From the cell containing the given text, extract its center point as [x, y] coordinate. 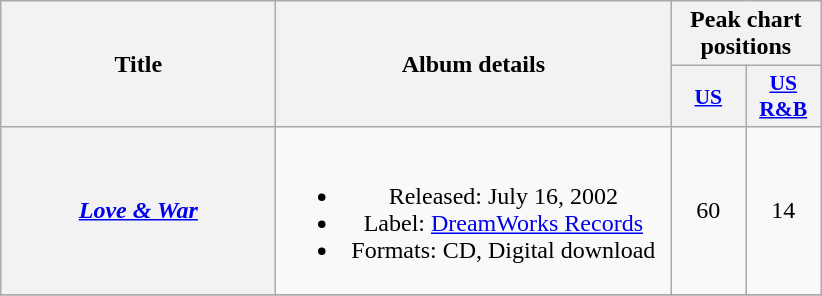
Released: July 16, 2002Label: DreamWorks RecordsFormats: CD, Digital download [474, 210]
60 [708, 210]
USR&B [784, 96]
Peak chart positions [746, 34]
Love & War [138, 210]
Title [138, 64]
14 [784, 210]
Album details [474, 64]
US [708, 96]
